Provide the [x, y] coordinate of the cell's center where the given text is located.  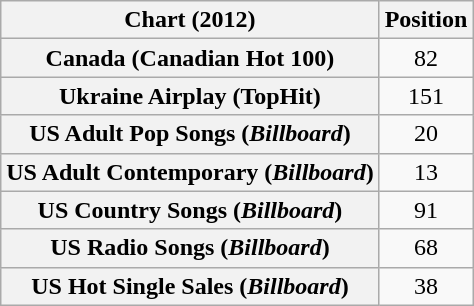
US Radio Songs (Billboard) [190, 248]
38 [426, 286]
82 [426, 58]
Ukraine Airplay (TopHit) [190, 96]
Chart (2012) [190, 20]
20 [426, 134]
US Adult Pop Songs (Billboard) [190, 134]
151 [426, 96]
13 [426, 172]
Position [426, 20]
Canada (Canadian Hot 100) [190, 58]
US Hot Single Sales (Billboard) [190, 286]
US Adult Contemporary (Billboard) [190, 172]
68 [426, 248]
91 [426, 210]
US Country Songs (Billboard) [190, 210]
